Return [x, y] of the center of cell containing provided text 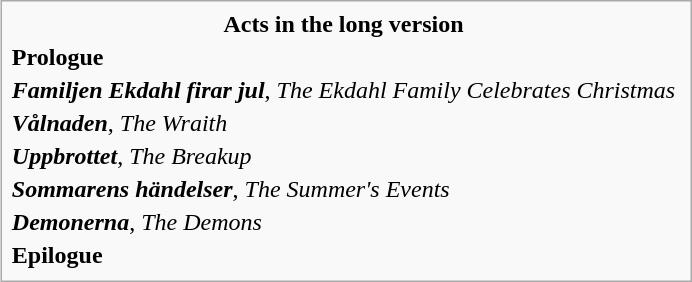
Familjen Ekdahl firar jul, The Ekdahl Family Celebrates Christmas [343, 90]
Sommarens händelser, The Summer's Events [343, 189]
Vålnaden, The Wraith [343, 123]
Acts in the long version [343, 24]
Prologue [343, 57]
Demonerna, The Demons [343, 222]
Epilogue [343, 255]
Uppbrottet, The Breakup [343, 156]
